Scan for the cell matching the given text and deliver its (X, Y) coordinate at center. 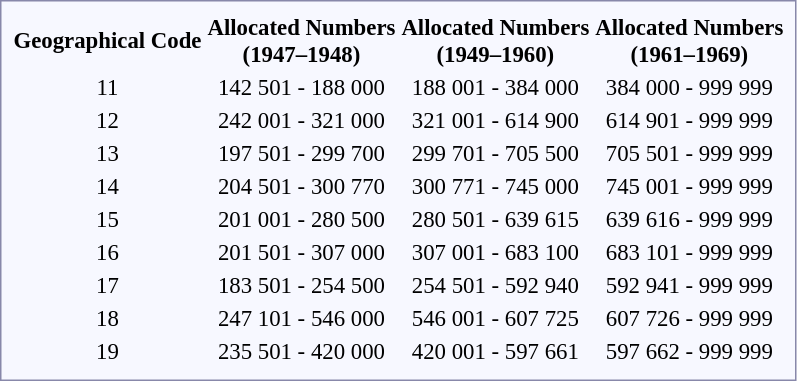
15 (108, 219)
254 501 - 592 940 (496, 285)
247 101 - 546 000 (302, 318)
14 (108, 186)
592 941 - 999 999 (690, 285)
280 501 - 639 615 (496, 219)
420 001 - 597 661 (496, 351)
12 (108, 120)
307 001 - 683 100 (496, 252)
597 662 - 999 999 (690, 351)
188 001 - 384 000 (496, 87)
204 501 - 300 770 (302, 186)
614 901 - 999 999 (690, 120)
235 501 - 420 000 (302, 351)
607 726 - 999 999 (690, 318)
Allocated Numbers(1961–1969) (690, 40)
300 771 - 745 000 (496, 186)
18 (108, 318)
19 (108, 351)
242 001 - 321 000 (302, 120)
321 001 - 614 900 (496, 120)
17 (108, 285)
Geographical Code (108, 40)
745 001 - 999 999 (690, 186)
197 501 - 299 700 (302, 153)
Allocated Numbers(1947–1948) (302, 40)
13 (108, 153)
705 501 - 999 999 (690, 153)
384 000 - 999 999 (690, 87)
183 501 - 254 500 (302, 285)
201 501 - 307 000 (302, 252)
142 501 - 188 000 (302, 87)
16 (108, 252)
299 701 - 705 500 (496, 153)
683 101 - 999 999 (690, 252)
11 (108, 87)
546 001 - 607 725 (496, 318)
201 001 - 280 500 (302, 219)
639 616 - 999 999 (690, 219)
Allocated Numbers(1949–1960) (496, 40)
